Find where the given text appears and provide that cell's center as (x, y) coordinate. 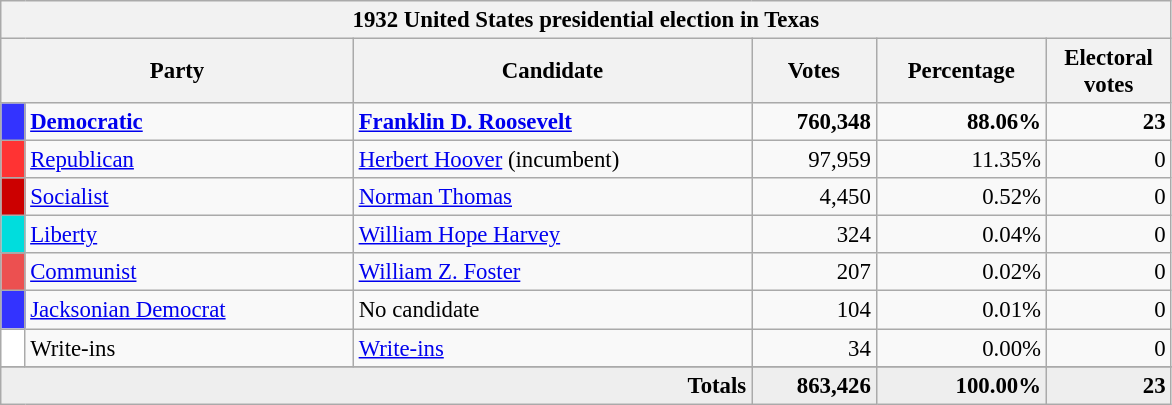
34 (814, 348)
4,450 (814, 197)
Party (178, 72)
No candidate (552, 310)
97,959 (814, 160)
Jacksonian Democrat (189, 310)
Votes (814, 72)
Liberty (189, 235)
Socialist (189, 197)
0.52% (961, 197)
Franklin D. Roosevelt (552, 122)
Republican (189, 160)
100.00% (961, 385)
Herbert Hoover (incumbent) (552, 160)
Norman Thomas (552, 197)
11.35% (961, 160)
1932 United States presidential election in Texas (586, 20)
0.04% (961, 235)
William Hope Harvey (552, 235)
Candidate (552, 72)
Percentage (961, 72)
Totals (376, 385)
863,426 (814, 385)
104 (814, 310)
760,348 (814, 122)
Electoral votes (1108, 72)
207 (814, 273)
0.00% (961, 348)
Communist (189, 273)
Democratic (189, 122)
0.01% (961, 310)
0.02% (961, 273)
William Z. Foster (552, 273)
88.06% (961, 122)
324 (814, 235)
